Determine the (X, Y) coordinate at the center of the cell enclosing the given text.  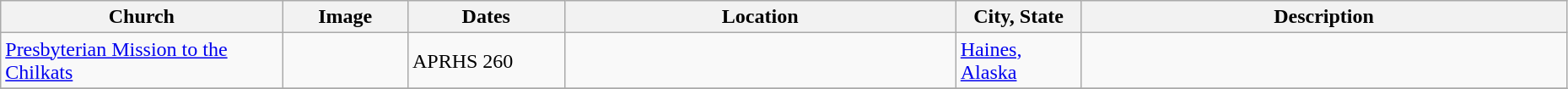
Image (346, 17)
Haines, Alaska (1019, 61)
Description (1324, 17)
APRHS 260 (486, 61)
Location (760, 17)
Dates (486, 17)
Presbyterian Mission to the Chilkats (142, 61)
Church (142, 17)
City, State (1019, 17)
